Detect which cell encompasses the target text, then output its [X, Y] center coordinate. 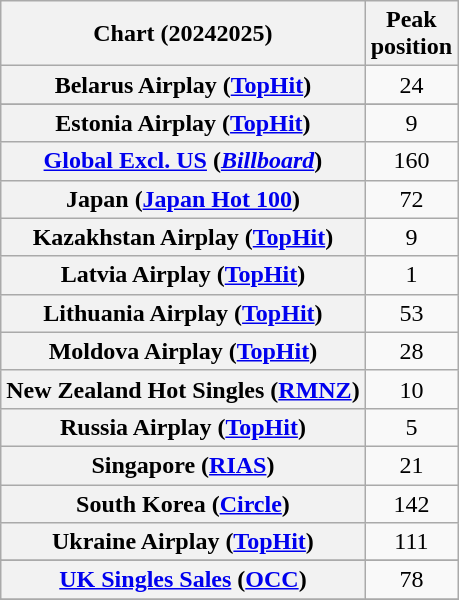
Kazakhstan Airplay (TopHit) [183, 237]
Japan (Japan Hot 100) [183, 199]
111 [411, 542]
72 [411, 199]
Moldova Airplay (TopHit) [183, 351]
New Zealand Hot Singles (RMNZ) [183, 389]
Lithuania Airplay (TopHit) [183, 313]
Peakposition [411, 34]
Russia Airplay (TopHit) [183, 427]
53 [411, 313]
5 [411, 427]
160 [411, 161]
Ukraine Airplay (TopHit) [183, 542]
28 [411, 351]
78 [411, 580]
24 [411, 85]
South Korea (Circle) [183, 503]
Chart (20242025) [183, 34]
Estonia Airplay (TopHit) [183, 123]
10 [411, 389]
1 [411, 275]
Belarus Airplay (TopHit) [183, 85]
Latvia Airplay (TopHit) [183, 275]
UK Singles Sales (OCC) [183, 580]
142 [411, 503]
Singapore (RIAS) [183, 465]
Global Excl. US (Billboard) [183, 161]
21 [411, 465]
